Scan for the cell matching the given text and deliver its (X, Y) coordinate at center. 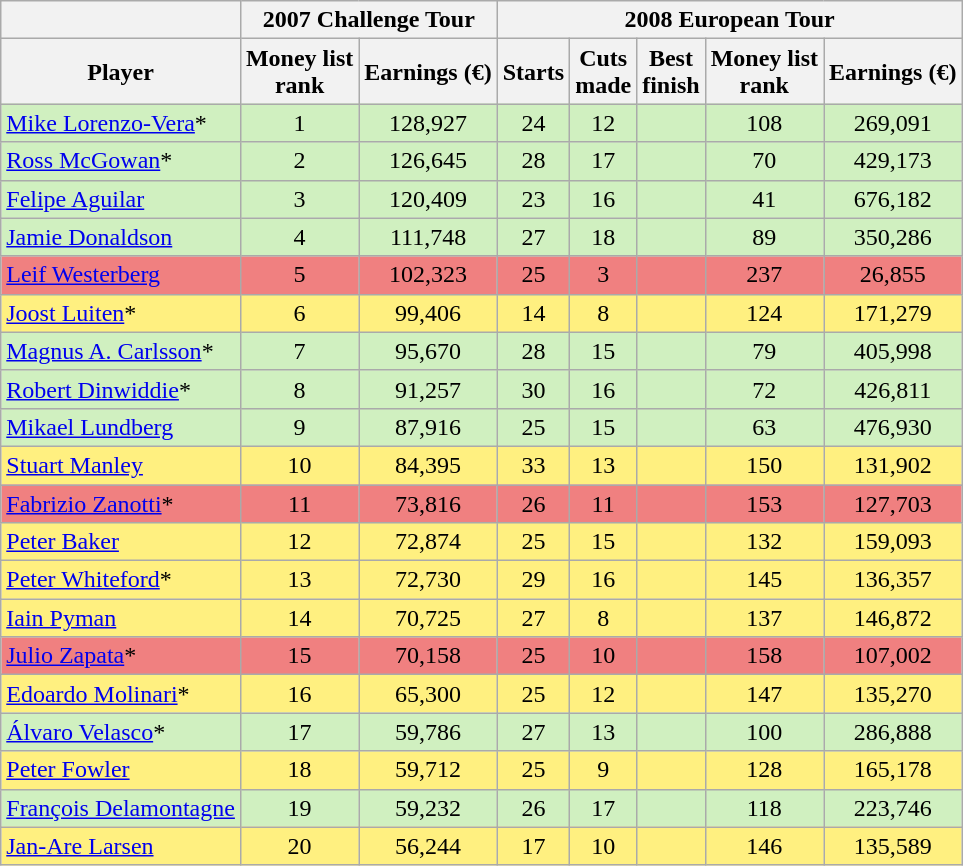
Robert Dinwiddie* (121, 389)
111,748 (428, 237)
87,916 (428, 427)
429,173 (893, 161)
350,286 (893, 237)
Leif Westerberg (121, 275)
72 (764, 389)
23 (533, 199)
127,703 (893, 503)
4 (299, 237)
François Delamontagne (121, 808)
Ross McGowan* (121, 161)
73,816 (428, 503)
2007 Challenge Tour (368, 20)
Magnus A. Carlsson* (121, 351)
26,855 (893, 275)
Stuart Manley (121, 465)
153 (764, 503)
33 (533, 465)
7 (299, 351)
72,874 (428, 542)
65,300 (428, 694)
146,872 (893, 618)
146 (764, 846)
135,589 (893, 846)
59,712 (428, 770)
Peter Whiteford* (121, 580)
102,323 (428, 275)
70,158 (428, 656)
79 (764, 351)
405,998 (893, 351)
41 (764, 199)
89 (764, 237)
30 (533, 389)
63 (764, 427)
147 (764, 694)
Julio Zapata* (121, 656)
476,930 (893, 427)
100 (764, 732)
59,786 (428, 732)
118 (764, 808)
171,279 (893, 313)
59,232 (428, 808)
Peter Fowler (121, 770)
Edoardo Molinari* (121, 694)
269,091 (893, 123)
72,730 (428, 580)
29 (533, 580)
159,093 (893, 542)
135,270 (893, 694)
150 (764, 465)
426,811 (893, 389)
19 (299, 808)
Mikael Lundberg (121, 427)
91,257 (428, 389)
286,888 (893, 732)
128 (764, 770)
70,725 (428, 618)
2008 European Tour (730, 20)
676,182 (893, 199)
137 (764, 618)
Jan-Are Larsen (121, 846)
Peter Baker (121, 542)
132 (764, 542)
Felipe Aguilar (121, 199)
Jamie Donaldson (121, 237)
5 (299, 275)
124 (764, 313)
Cutsmade (604, 72)
70 (764, 161)
107,002 (893, 656)
Player (121, 72)
136,357 (893, 580)
128,927 (428, 123)
223,746 (893, 808)
131,902 (893, 465)
84,395 (428, 465)
158 (764, 656)
6 (299, 313)
126,645 (428, 161)
237 (764, 275)
99,406 (428, 313)
Mike Lorenzo-Vera* (121, 123)
20 (299, 846)
120,409 (428, 199)
56,244 (428, 846)
108 (764, 123)
24 (533, 123)
Joost Luiten* (121, 313)
165,178 (893, 770)
2 (299, 161)
Fabrizio Zanotti* (121, 503)
95,670 (428, 351)
Bestfinish (671, 72)
145 (764, 580)
Álvaro Velasco* (121, 732)
1 (299, 123)
Starts (533, 72)
Iain Pyman (121, 618)
